Search for the cell housing the specified text and yield its [X, Y] center coordinate. 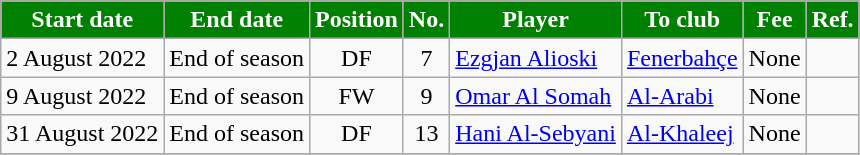
Ref. [832, 20]
Player [536, 20]
13 [426, 134]
7 [426, 58]
31 August 2022 [82, 134]
9 [426, 96]
Start date [82, 20]
FW [357, 96]
2 August 2022 [82, 58]
Fee [774, 20]
9 August 2022 [82, 96]
Al-Arabi [682, 96]
No. [426, 20]
Position [357, 20]
Ezgjan Alioski [536, 58]
End date [237, 20]
Al-Khaleej [682, 134]
Fenerbahçe [682, 58]
To club [682, 20]
Hani Al-Sebyani [536, 134]
Omar Al Somah [536, 96]
